Output the [X, Y] coordinate of the center of the cell containing the given text.  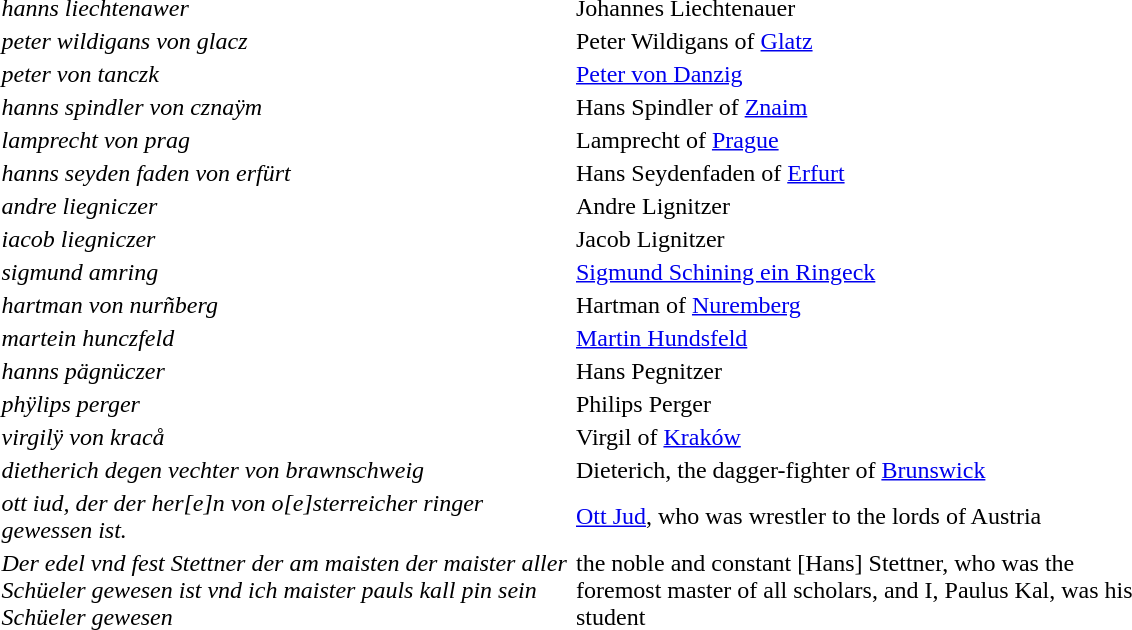
martein hunczfeld [286, 338]
peter wildigans von glacz [286, 41]
hanns pägnüczer [286, 371]
dietherich degen vechter von brawnschweig [286, 470]
peter von tanczk [286, 74]
phÿlips perger [286, 404]
virgilÿ von kracå [286, 437]
andre liegniczer [286, 206]
hartman von nurñberg [286, 305]
hanns seyden faden von erfürt [286, 173]
sigmund amring [286, 272]
lamprecht von prag [286, 140]
iacob liegniczer [286, 239]
ott iud, der der her[e]n von o[e]sterreicher ringer gewessen ist. [286, 516]
hanns spindler von cznaÿm [286, 107]
